Scan for the cell matching the given text and deliver its [X, Y] coordinate at center. 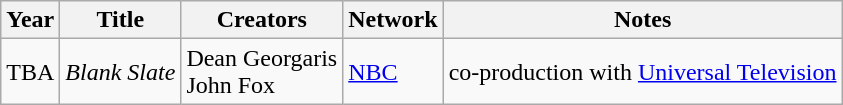
Year [30, 20]
Dean GeorgarisJohn Fox [262, 72]
Blank Slate [120, 72]
NBC [393, 72]
co-production with Universal Television [642, 72]
Notes [642, 20]
Network [393, 20]
TBA [30, 72]
Creators [262, 20]
Title [120, 20]
